Provide the [X, Y] coordinate of the cell's center where the given text is located.  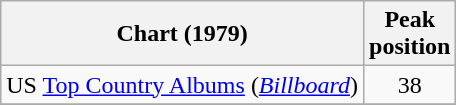
Peakposition [410, 34]
Chart (1979) [182, 34]
US Top Country Albums (Billboard) [182, 85]
38 [410, 85]
